From the cell containing the given text, extract its center point as (x, y) coordinate. 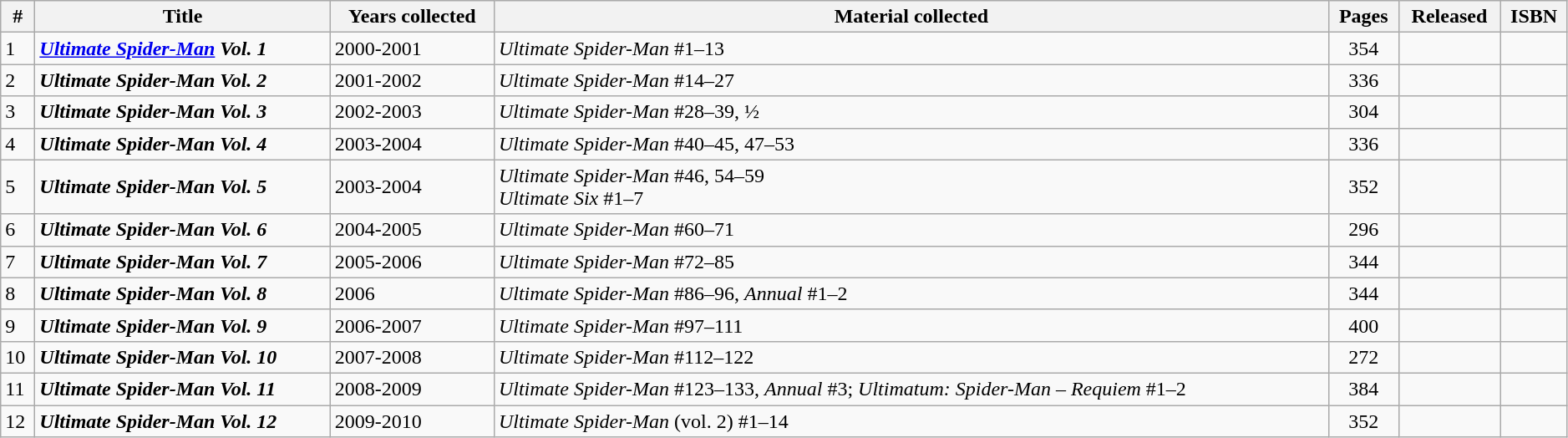
# (18, 17)
Ultimate Spider-Man Vol. 5 (183, 187)
1 (18, 48)
4 (18, 144)
Ultimate Spider-Man #72–85 (911, 262)
Ultimate Spider-Man #1–13 (911, 48)
2009-2010 (412, 420)
384 (1363, 389)
400 (1363, 325)
7 (18, 262)
304 (1363, 112)
2 (18, 80)
2002-2003 (412, 112)
2007-2008 (412, 357)
2006-2007 (412, 325)
Title (183, 17)
6 (18, 230)
Ultimate Spider-Man Vol. 6 (183, 230)
Ultimate Spider-Man #86–96, Annual #1–2 (911, 293)
272 (1363, 357)
Ultimate Spider-Man #14–27 (911, 80)
11 (18, 389)
354 (1363, 48)
Ultimate Spider-Man Vol. 1 (183, 48)
Released (1449, 17)
Ultimate Spider-Man Vol. 8 (183, 293)
Ultimate Spider-Man #28–39, ½ (911, 112)
5 (18, 187)
2004-2005 (412, 230)
Pages (1363, 17)
2006 (412, 293)
Ultimate Spider-Man #97–111 (911, 325)
12 (18, 420)
2005-2006 (412, 262)
Ultimate Spider-Man Vol. 12 (183, 420)
9 (18, 325)
Ultimate Spider-Man #112–122 (911, 357)
Material collected (911, 17)
Years collected (412, 17)
Ultimate Spider-Man #40–45, 47–53 (911, 144)
Ultimate Spider-Man Vol. 3 (183, 112)
2008-2009 (412, 389)
3 (18, 112)
Ultimate Spider-Man #123–133, Annual #3; Ultimatum: Spider-Man – Requiem #1–2 (911, 389)
Ultimate Spider-Man (vol. 2) #1–14 (911, 420)
Ultimate Spider-Man #60–71 (911, 230)
ISBN (1534, 17)
10 (18, 357)
2001-2002 (412, 80)
Ultimate Spider-Man Vol. 10 (183, 357)
2000-2001 (412, 48)
8 (18, 293)
296 (1363, 230)
Ultimate Spider-Man Vol. 4 (183, 144)
Ultimate Spider-Man #46, 54–59Ultimate Six #1–7 (911, 187)
Ultimate Spider-Man Vol. 7 (183, 262)
Ultimate Spider-Man Vol. 11 (183, 389)
Ultimate Spider-Man Vol. 2 (183, 80)
Ultimate Spider-Man Vol. 9 (183, 325)
